Detect which cell encompasses the target text, then output its (x, y) center coordinate. 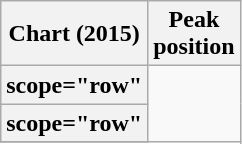
Chart (2015) (74, 34)
Peakposition (194, 34)
